Search for the cell housing the specified text and yield its (X, Y) center coordinate. 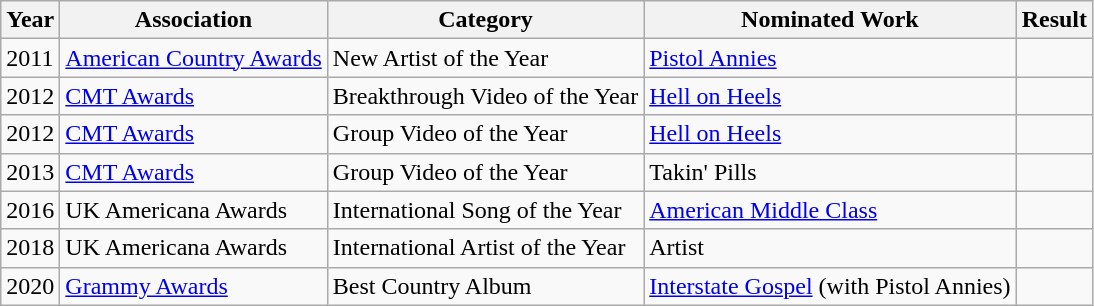
American Country Awards (194, 58)
Year (30, 20)
Interstate Gospel (with Pistol Annies) (830, 286)
Takin' Pills (830, 172)
Result (1054, 20)
2013 (30, 172)
Pistol Annies (830, 58)
2020 (30, 286)
American Middle Class (830, 210)
International Artist of the Year (485, 248)
2016 (30, 210)
New Artist of the Year (485, 58)
International Song of the Year (485, 210)
Best Country Album (485, 286)
Breakthrough Video of the Year (485, 96)
Artist (830, 248)
Grammy Awards (194, 286)
2018 (30, 248)
Association (194, 20)
Nominated Work (830, 20)
2011 (30, 58)
Category (485, 20)
